Output the (x, y) coordinate of the center of the cell containing the given text.  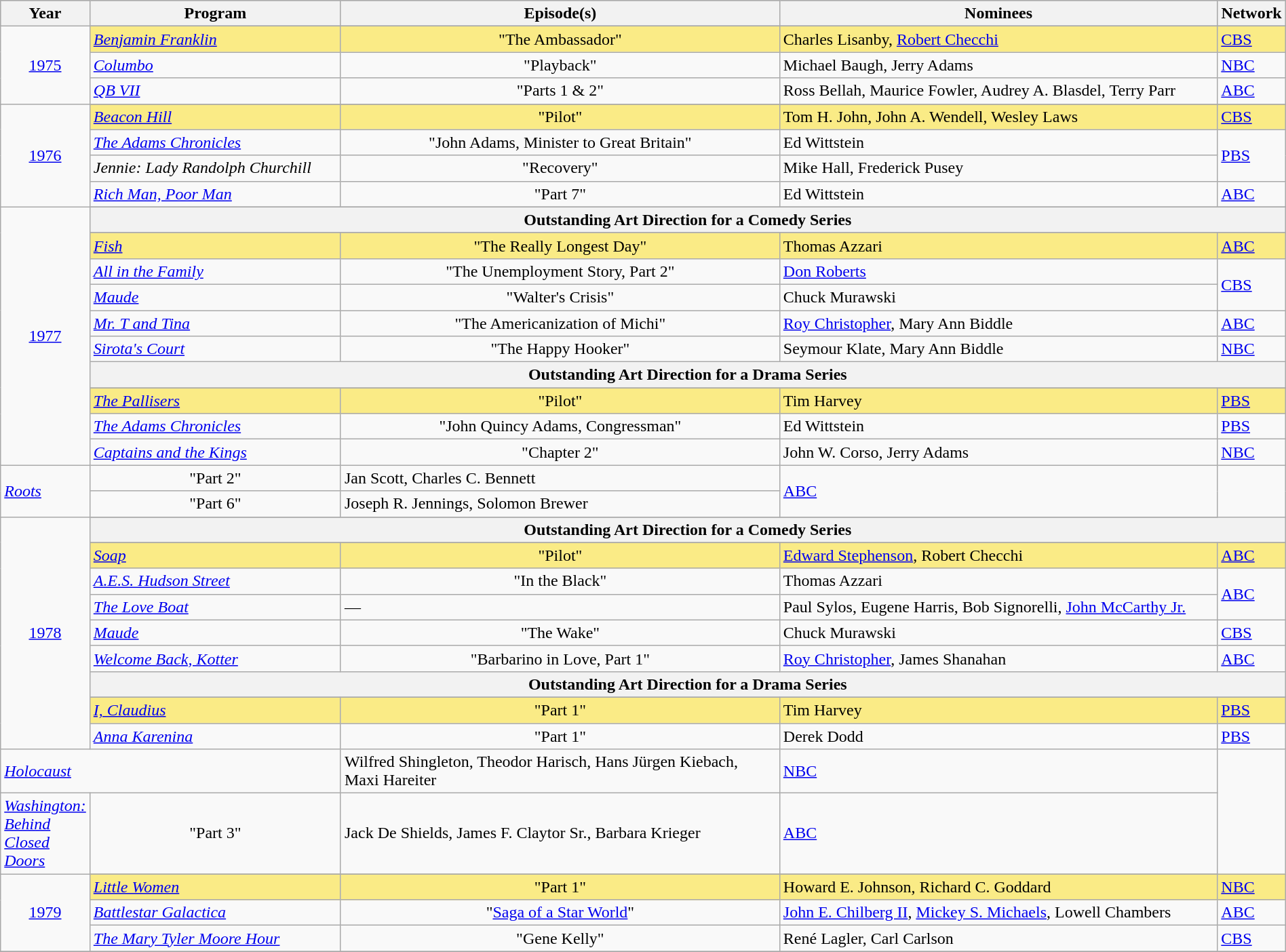
"Part 2" (215, 478)
1977 (45, 336)
All in the Family (215, 271)
"In the Black" (560, 581)
Derek Dodd (998, 736)
"The Happy Hooker" (560, 349)
A.E.S. Hudson Street (215, 581)
"Saga of a Star World" (560, 913)
John W. Corso, Jerry Adams (998, 452)
The Love Boat (215, 607)
1976 (45, 155)
Joseph R. Jennings, Solomon Brewer (560, 504)
Year (45, 14)
Jennie: Lady Randolph Churchill (215, 168)
Holocaust (171, 772)
Washington: Behind Closed Doors (45, 834)
"John Adams, Minister to Great Britain" (560, 142)
"Gene Kelly" (560, 938)
"The Unemployment Story, Part 2" (560, 271)
Little Women (215, 887)
Episode(s) (560, 14)
1979 (45, 913)
Welcome Back, Kotter (215, 658)
Wilfred Shingleton, Theodor Harisch, Hans Jürgen Kiebach, Maxi Hareiter (560, 772)
Jack De Shields, James F. Claytor Sr., Barbara Krieger (560, 834)
1975 (45, 65)
Tom H. John, John A. Wendell, Wesley Laws (998, 117)
Paul Sylos, Eugene Harris, Bob Signorelli, John McCarthy Jr. (998, 607)
"Playback" (560, 65)
Ross Bellah, Maurice Fowler, Audrey A. Blasdel, Terry Parr (998, 91)
Beacon Hill (215, 117)
The Mary Tyler Moore Hour (215, 938)
Seymour Klate, Mary Ann Biddle (998, 349)
"The Really Longest Day" (560, 245)
Roy Christopher, James Shanahan (998, 658)
"Part 7" (560, 194)
Captains and the Kings (215, 452)
Mr. T and Tina (215, 323)
"Barbarino in Love, Part 1" (560, 658)
Jan Scott, Charles C. Bennett (560, 478)
Howard E. Johnson, Richard C. Goddard (998, 887)
Rich Man, Poor Man (215, 194)
John E. Chilberg II, Mickey S. Michaels, Lowell Chambers (998, 913)
— (560, 607)
Fish (215, 245)
Benjamin Franklin (215, 39)
Anna Karenina (215, 736)
"The Americanization of Michi" (560, 323)
"Part 3" (215, 834)
Program (215, 14)
Battlestar Galactica (215, 913)
I, Claudius (215, 710)
Nominees (998, 14)
"Parts 1 & 2" (560, 91)
"Chapter 2" (560, 452)
1978 (45, 633)
Mike Hall, Frederick Pusey (998, 168)
QB VII (215, 91)
Roots (45, 491)
"John Quincy Adams, Congressman" (560, 427)
Roy Christopher, Mary Ann Biddle (998, 323)
Soap (215, 555)
Don Roberts (998, 271)
Network (1251, 14)
Columbo (215, 65)
Charles Lisanby, Robert Checchi (998, 39)
"The Ambassador" (560, 39)
"The Wake" (560, 633)
Michael Baugh, Jerry Adams (998, 65)
The Pallisers (215, 401)
"Walter's Crisis" (560, 297)
Sirota's Court (215, 349)
"Recovery" (560, 168)
René Lagler, Carl Carlson (998, 938)
"Part 6" (215, 504)
Edward Stephenson, Robert Checchi (998, 555)
